Extract the [x, y] coordinate from the center of the cell holding the provided text.  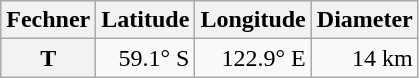
59.1° S [146, 58]
Diameter [364, 20]
122.9° E [253, 58]
14 km [364, 58]
Longitude [253, 20]
Fechner [48, 20]
T [48, 58]
Latitude [146, 20]
